Provide the [x, y] coordinate of the cell's center where the given text is located.  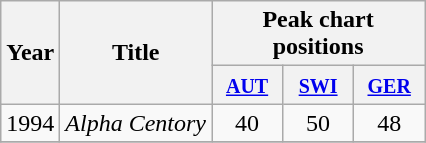
Peak chart positions [318, 34]
Title [136, 52]
50 [318, 123]
Year [30, 52]
GER [390, 85]
48 [390, 123]
SWI [318, 85]
40 [248, 123]
Alpha Centory [136, 123]
AUT [248, 85]
1994 [30, 123]
